Return the (x, y) coordinate for the center point of the cell that contains the specified text.  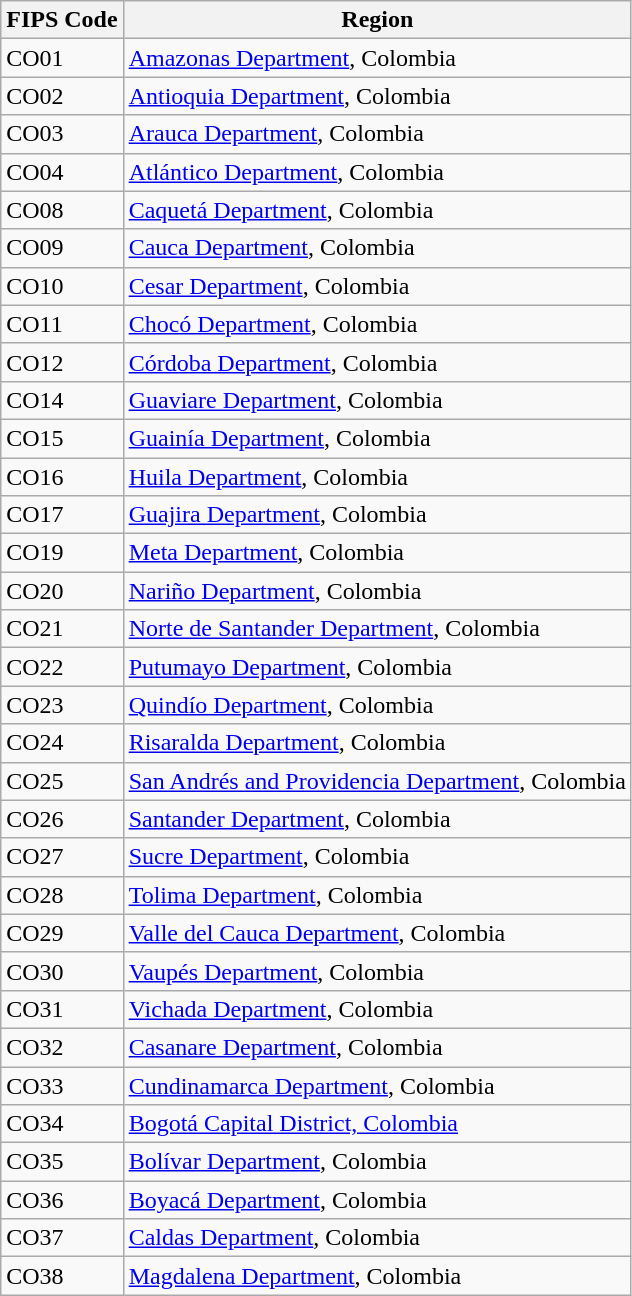
Magdalena Department, Colombia (377, 1276)
CO17 (62, 515)
CO29 (62, 933)
CO22 (62, 667)
Putumayo Department, Colombia (377, 667)
FIPS Code (62, 20)
CO04 (62, 172)
CO30 (62, 971)
CO36 (62, 1200)
CO34 (62, 1124)
Vaupés Department, Colombia (377, 971)
Bogotá Capital District, Colombia (377, 1124)
CO01 (62, 58)
Amazonas Department, Colombia (377, 58)
CO14 (62, 400)
Valle del Cauca Department, Colombia (377, 933)
CO26 (62, 819)
CO35 (62, 1162)
Antioquia Department, Colombia (377, 96)
Bolívar Department, Colombia (377, 1162)
Caquetá Department, Colombia (377, 210)
CO03 (62, 134)
CO37 (62, 1238)
Vichada Department, Colombia (377, 1009)
Guaviare Department, Colombia (377, 400)
CO21 (62, 629)
CO09 (62, 248)
Atlántico Department, Colombia (377, 172)
Santander Department, Colombia (377, 819)
CO20 (62, 591)
CO15 (62, 438)
CO23 (62, 705)
Cauca Department, Colombia (377, 248)
Arauca Department, Colombia (377, 134)
Chocó Department, Colombia (377, 324)
Tolima Department, Colombia (377, 895)
CO10 (62, 286)
Córdoba Department, Colombia (377, 362)
Casanare Department, Colombia (377, 1047)
CO16 (62, 477)
CO08 (62, 210)
CO02 (62, 96)
Sucre Department, Colombia (377, 857)
CO25 (62, 781)
Region (377, 20)
CO28 (62, 895)
San Andrés and Providencia Department, Colombia (377, 781)
Nariño Department, Colombia (377, 591)
Boyacá Department, Colombia (377, 1200)
CO19 (62, 553)
Norte de Santander Department, Colombia (377, 629)
Guajira Department, Colombia (377, 515)
CO24 (62, 743)
Caldas Department, Colombia (377, 1238)
CO32 (62, 1047)
Huila Department, Colombia (377, 477)
Guainía Department, Colombia (377, 438)
CO33 (62, 1085)
Risaralda Department, Colombia (377, 743)
CO27 (62, 857)
CO11 (62, 324)
Quindío Department, Colombia (377, 705)
Cesar Department, Colombia (377, 286)
Meta Department, Colombia (377, 553)
CO12 (62, 362)
CO38 (62, 1276)
CO31 (62, 1009)
Cundinamarca Department, Colombia (377, 1085)
